From the cell containing the given text, extract its center point as (x, y) coordinate. 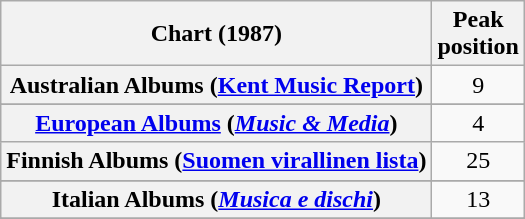
9 (478, 85)
Chart (1987) (216, 34)
4 (478, 123)
Italian Albums (Musica e dischi) (216, 199)
European Albums (Music & Media) (216, 123)
Finnish Albums (Suomen virallinen lista) (216, 161)
Australian Albums (Kent Music Report) (216, 85)
13 (478, 199)
Peakposition (478, 34)
25 (478, 161)
